Return the [x, y] coordinate for the center point of the cell that contains the specified text.  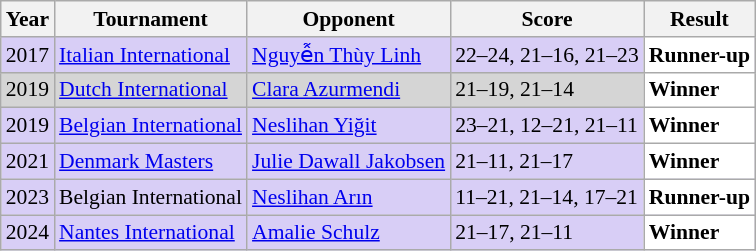
Denmark Masters [150, 162]
Julie Dawall Jakobsen [348, 162]
Neslihan Yiğit [348, 126]
Opponent [348, 19]
2024 [28, 233]
Tournament [150, 19]
Clara Azurmendi [348, 90]
21–19, 21–14 [547, 90]
2023 [28, 197]
22–24, 21–16, 21–23 [547, 55]
Neslihan Arın [348, 197]
21–17, 21–11 [547, 233]
Italian International [150, 55]
Nguyễn Thùy Linh [348, 55]
Dutch International [150, 90]
Score [547, 19]
11–21, 21–14, 17–21 [547, 197]
21–11, 21–17 [547, 162]
2017 [28, 55]
Amalie Schulz [348, 233]
Nantes International [150, 233]
Year [28, 19]
Result [700, 19]
23–21, 12–21, 21–11 [547, 126]
2021 [28, 162]
